Provide the [x, y] coordinate of the cell's center where the given text is located.  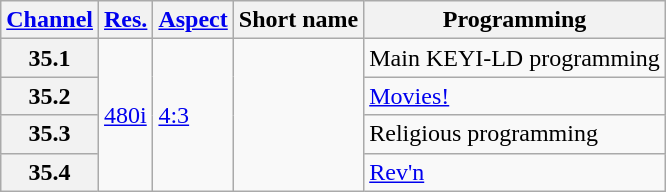
Religious programming [515, 134]
35.1 [50, 58]
480i [126, 115]
Rev'n [515, 172]
Movies! [515, 96]
35.2 [50, 96]
35.3 [50, 134]
Programming [515, 20]
35.4 [50, 172]
Res. [126, 20]
4:3 [193, 115]
Aspect [193, 20]
Short name [298, 20]
Main KEYI-LD programming [515, 58]
Channel [50, 20]
